Output the [x, y] coordinate of the center of the cell containing the given text.  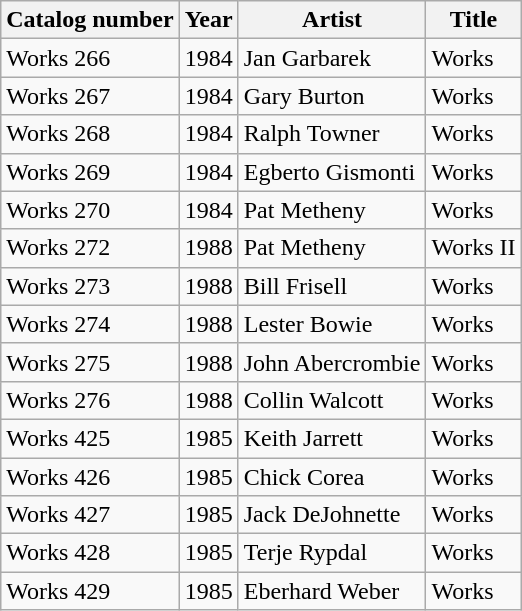
Year [208, 20]
Works 267 [90, 96]
Gary Burton [332, 96]
Works 273 [90, 286]
Works 266 [90, 58]
Ralph Towner [332, 134]
Title [474, 20]
Jan Garbarek [332, 58]
John Abercrombie [332, 362]
Works 274 [90, 324]
Works 272 [90, 248]
Terje Rypdal [332, 553]
Works 275 [90, 362]
Works 269 [90, 172]
Works 276 [90, 400]
Egberto Gismonti [332, 172]
Works 427 [90, 515]
Keith Jarrett [332, 438]
Eberhard Weber [332, 591]
Works 270 [90, 210]
Collin Walcott [332, 400]
Works 268 [90, 134]
Lester Bowie [332, 324]
Works 429 [90, 591]
Works 428 [90, 553]
Works 425 [90, 438]
Works II [474, 248]
Catalog number [90, 20]
Jack DeJohnette [332, 515]
Artist [332, 20]
Chick Corea [332, 477]
Bill Frisell [332, 286]
Works 426 [90, 477]
